Return the (x, y) coordinate for the center point of the cell that contains the specified text.  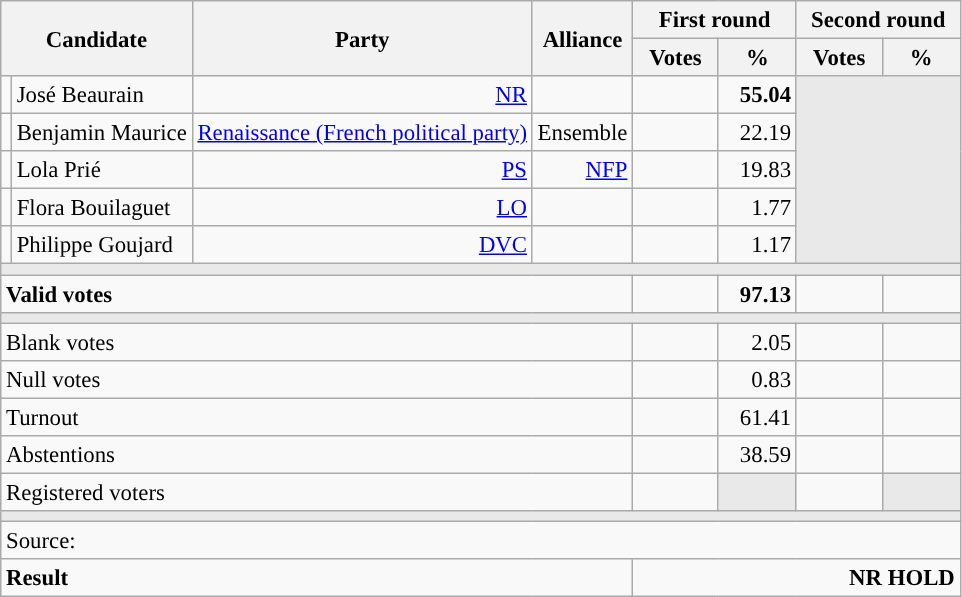
19.83 (757, 170)
97.13 (757, 294)
DVC (362, 245)
Registered voters (317, 492)
0.83 (757, 379)
Abstentions (317, 455)
NR HOLD (796, 578)
38.59 (757, 455)
Alliance (582, 38)
Ensemble (582, 133)
Result (317, 578)
José Beaurain (102, 95)
Valid votes (317, 294)
61.41 (757, 417)
Source: (480, 540)
2.05 (757, 342)
LO (362, 208)
Candidate (96, 38)
1.77 (757, 208)
55.04 (757, 95)
First round (715, 20)
Benjamin Maurice (102, 133)
Party (362, 38)
Renaissance (French political party) (362, 133)
Lola Prié (102, 170)
Turnout (317, 417)
Blank votes (317, 342)
Philippe Goujard (102, 245)
Second round (878, 20)
Null votes (317, 379)
NFP (582, 170)
PS (362, 170)
Flora Bouilaguet (102, 208)
NR (362, 95)
1.17 (757, 245)
22.19 (757, 133)
